Search for the cell housing the specified text and yield its (x, y) center coordinate. 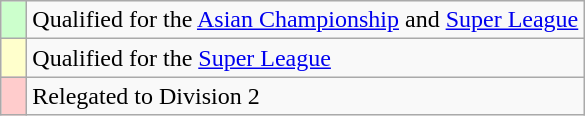
Qualified for the Super League (306, 58)
Qualified for the Asian Championship and Super League (306, 20)
Relegated to Division 2 (306, 96)
